From the cell containing the given text, extract its center point as (x, y) coordinate. 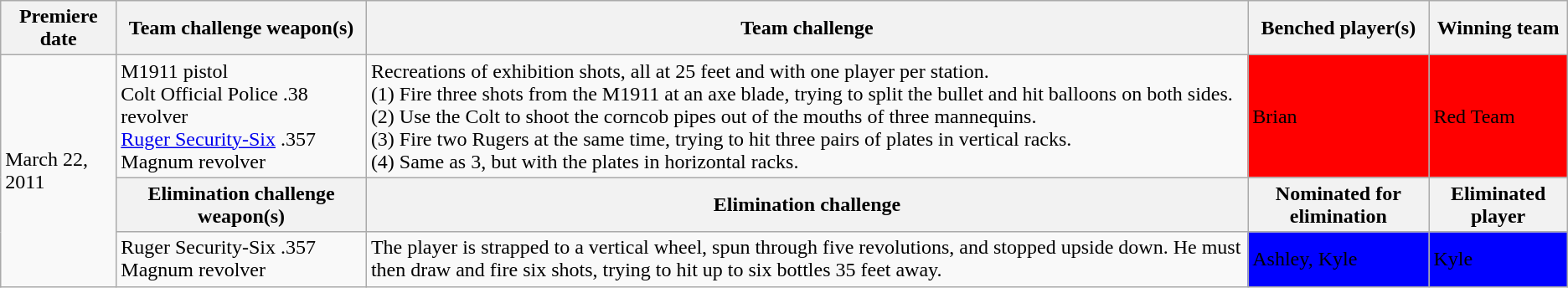
Eliminated player (1498, 204)
Red Team (1498, 116)
Ruger Security-Six .357 Magnum revolver (241, 260)
Winning team (1498, 28)
Kyle (1498, 260)
Elimination challenge weapon(s) (241, 204)
Nominated for elimination (1338, 204)
Premiere date (59, 28)
Team challenge (807, 28)
M1911 pistolColt Official Police .38 revolverRuger Security-Six .357 Magnum revolver (241, 116)
Brian (1338, 116)
Team challenge weapon(s) (241, 28)
Benched player(s) (1338, 28)
March 22, 2011 (59, 171)
Ashley, Kyle (1338, 260)
Elimination challenge (807, 204)
